Capture the cell that displays the provided text and extract its [X, Y] central coordinate. 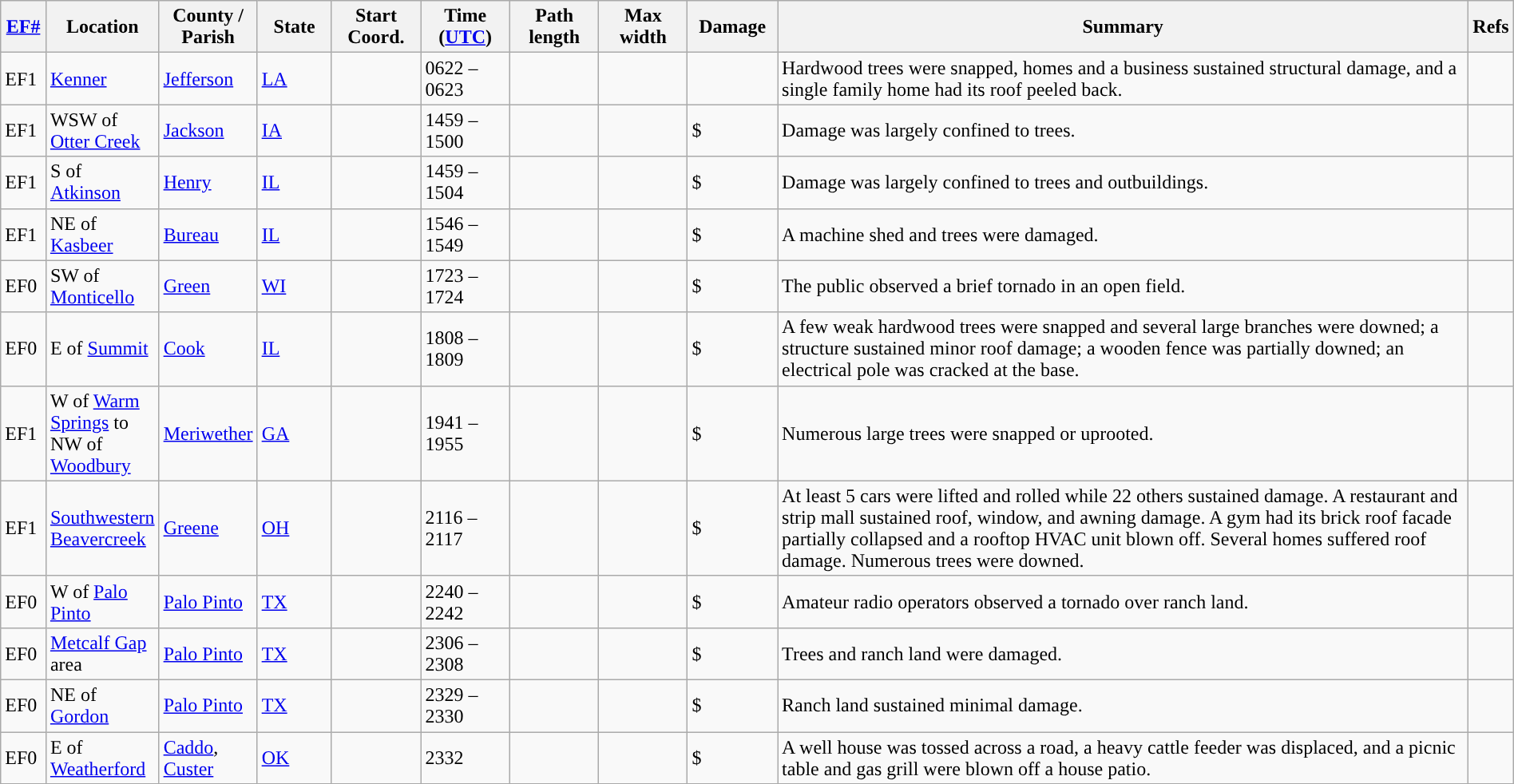
State [294, 27]
Cook [208, 349]
Start Coord. [376, 27]
Amateur radio operators observed a tornado over ranch land. [1123, 602]
2116 – 2117 [466, 529]
E of Weatherford [102, 757]
W of Palo Pinto [102, 602]
2240 – 2242 [466, 602]
Caddo, Custer [208, 757]
Meriwether [208, 433]
Damage [733, 27]
Hardwood trees were snapped, homes and a business sustained structural damage, and a single family home had its roof peeled back. [1123, 78]
Trees and ranch land were damaged. [1123, 653]
Jackson [208, 131]
Time (UTC) [466, 27]
Greene [208, 529]
Kenner [102, 78]
Bureau [208, 235]
2332 [466, 757]
Location [102, 27]
Jefferson [208, 78]
1941 – 1955 [466, 433]
GA [294, 433]
E of Summit [102, 349]
Numerous large trees were snapped or uprooted. [1123, 433]
1546 – 1549 [466, 235]
LA [294, 78]
NE of Kasbeer [102, 235]
Refs [1492, 27]
Ranch land sustained minimal damage. [1123, 706]
NE of Gordon [102, 706]
Max width [644, 27]
2306 – 2308 [466, 653]
Metcalf Gap area [102, 653]
OK [294, 757]
A well house was tossed across a road, a heavy cattle feeder was displaced, and a picnic table and gas grill were blown off a house patio. [1123, 757]
WI [294, 286]
W of Warm Springs to NW of Woodbury [102, 433]
WSW of Otter Creek [102, 131]
OH [294, 529]
The public observed a brief tornado in an open field. [1123, 286]
Damage was largely confined to trees. [1123, 131]
Green [208, 286]
County / Parish [208, 27]
1808 – 1809 [466, 349]
0622 – 0623 [466, 78]
IA [294, 131]
1459 – 1504 [466, 182]
1459 – 1500 [466, 131]
1723 – 1724 [466, 286]
2329 – 2330 [466, 706]
Path length [554, 27]
EF# [24, 27]
Damage was largely confined to trees and outbuildings. [1123, 182]
SW of Monticello [102, 286]
Henry [208, 182]
Summary [1123, 27]
A machine shed and trees were damaged. [1123, 235]
S of Atkinson [102, 182]
Southwestern Beavercreek [102, 529]
